Pinpoint the cell where the given text exists, returning its [x, y] midpoint coordinate. 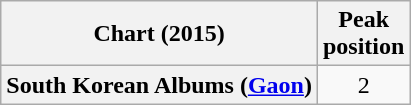
Chart (2015) [160, 34]
South Korean Albums (Gaon) [160, 85]
2 [363, 85]
Peakposition [363, 34]
